Provide the (X, Y) coordinate of the cell's center where the given text is located.  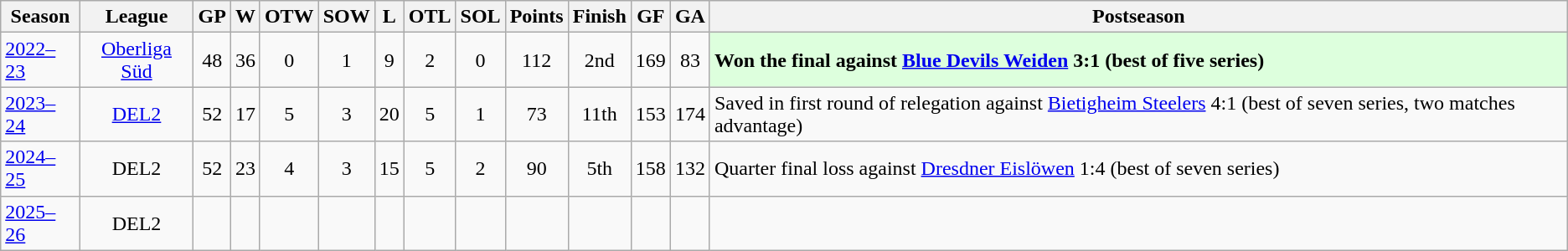
Points (536, 17)
2025–26 (40, 223)
48 (212, 60)
17 (245, 114)
132 (690, 169)
9 (389, 60)
90 (536, 169)
4 (289, 169)
2022–23 (40, 60)
73 (536, 114)
Quarter final loss against Dresdner Eislöwen 1:4 (best of seven series) (1138, 169)
36 (245, 60)
2nd (600, 60)
11th (600, 114)
158 (650, 169)
OTW (289, 17)
Oberliga Süd (137, 60)
174 (690, 114)
SOL (481, 17)
169 (650, 60)
Season (40, 17)
W (245, 17)
GA (690, 17)
5th (600, 169)
83 (690, 60)
SOW (347, 17)
Postseason (1138, 17)
15 (389, 169)
2023–24 (40, 114)
League (137, 17)
23 (245, 169)
OTL (430, 17)
2024–25 (40, 169)
L (389, 17)
Saved in first round of relegation against Bietigheim Steelers 4:1 (best of seven series, two matches advantage) (1138, 114)
20 (389, 114)
Finish (600, 17)
153 (650, 114)
112 (536, 60)
Won the final against Blue Devils Weiden 3:1 (best of five series) (1138, 60)
GF (650, 17)
GP (212, 17)
